From the cell containing the given text, extract its center point as [x, y] coordinate. 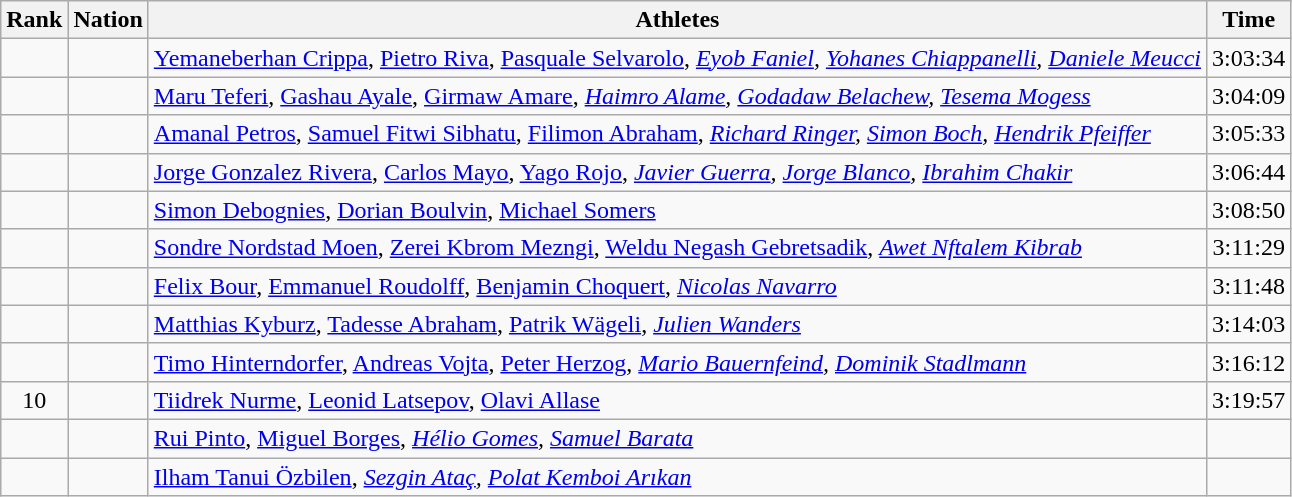
Yemaneberhan Crippa, Pietro Riva, Pasquale Selvarolo, Eyob Faniel, Yohanes Chiappanelli, Daniele Meucci [677, 58]
Matthias Kyburz, Tadesse Abraham, Patrik Wägeli, Julien Wanders [677, 324]
3:04:09 [1248, 96]
10 [34, 400]
Timo Hinterndorfer, Andreas Vojta, Peter Herzog, Mario Bauernfeind, Dominik Stadlmann [677, 362]
Time [1248, 20]
Simon Debognies, Dorian Boulvin, Michael Somers [677, 210]
Rank [34, 20]
Maru Teferi, Gashau Ayale, Girmaw Amare, Haimro Alame, Godadaw Belachew, Tesema Mogess [677, 96]
3:08:50 [1248, 210]
3:16:12 [1248, 362]
Amanal Petros, Samuel Fitwi Sibhatu, Filimon Abraham, Richard Ringer, Simon Boch, Hendrik Pfeiffer [677, 134]
3:05:33 [1248, 134]
Jorge Gonzalez Rivera, Carlos Mayo, Yago Rojo, Javier Guerra, Jorge Blanco, Ibrahim Chakir [677, 172]
3:03:34 [1248, 58]
3:06:44 [1248, 172]
Tiidrek Nurme, Leonid Latsepov, Olavi Allase [677, 400]
3:11:48 [1248, 286]
Athletes [677, 20]
Felix Bour, Emmanuel Roudolff, Benjamin Choquert, Nicolas Navarro [677, 286]
Sondre Nordstad Moen, Zerei Kbrom Mezngi, Weldu Negash Gebretsadik, Awet Nftalem Kibrab [677, 248]
3:19:57 [1248, 400]
Nation [108, 20]
Rui Pinto, Miguel Borges, Hélio Gomes, Samuel Barata [677, 438]
3:11:29 [1248, 248]
Ilham Tanui Özbilen, Sezgin Ataç, Polat Kemboi Arıkan [677, 477]
3:14:03 [1248, 324]
